Extract the [x, y] coordinate from the center of the cell holding the provided text.  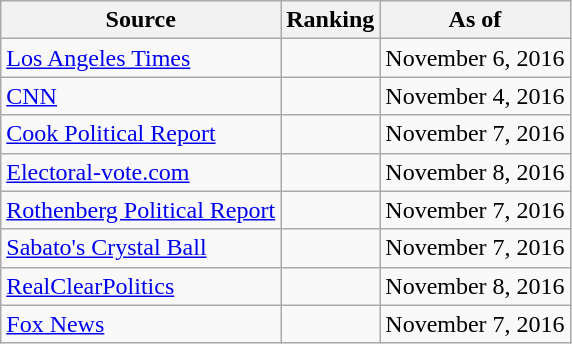
Rothenberg Political Report [141, 210]
As of [475, 20]
Electoral-vote.com [141, 172]
CNN [141, 96]
Ranking [330, 20]
November 6, 2016 [475, 58]
November 4, 2016 [475, 96]
Fox News [141, 324]
Cook Political Report [141, 134]
Sabato's Crystal Ball [141, 248]
Los Angeles Times [141, 58]
RealClearPolitics [141, 286]
Source [141, 20]
